For the text-containing cell, return its midpoint in [x, y] coordinate format. 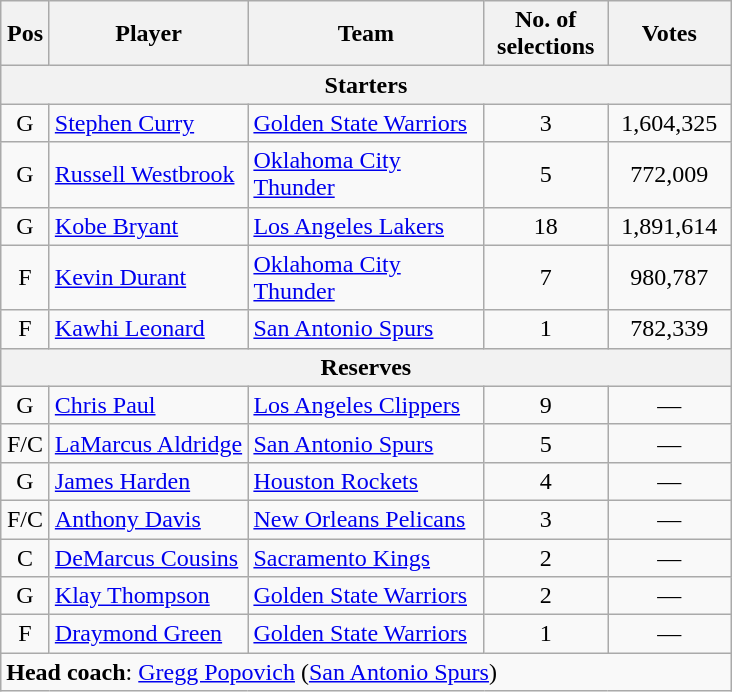
No. of selections [546, 34]
Chris Paul [148, 405]
Head coach: Gregg Popovich (San Antonio Spurs) [366, 672]
Kawhi Leonard [148, 329]
DeMarcus Cousins [148, 557]
782,339 [670, 329]
Player [148, 34]
Pos [26, 34]
LaMarcus Aldridge [148, 443]
980,787 [670, 278]
1,891,614 [670, 226]
Russell Westbrook [148, 174]
James Harden [148, 481]
Klay Thompson [148, 596]
Sacramento Kings [366, 557]
1,604,325 [670, 123]
Votes [670, 34]
C [26, 557]
Kobe Bryant [148, 226]
Los Angeles Lakers [366, 226]
772,009 [670, 174]
Reserves [366, 367]
18 [546, 226]
7 [546, 278]
Houston Rockets [366, 481]
New Orleans Pelicans [366, 519]
9 [546, 405]
Team [366, 34]
4 [546, 481]
Kevin Durant [148, 278]
Stephen Curry [148, 123]
Starters [366, 85]
Los Angeles Clippers [366, 405]
Anthony Davis [148, 519]
Draymond Green [148, 634]
